Capture the cell that displays the provided text and extract its [x, y] central coordinate. 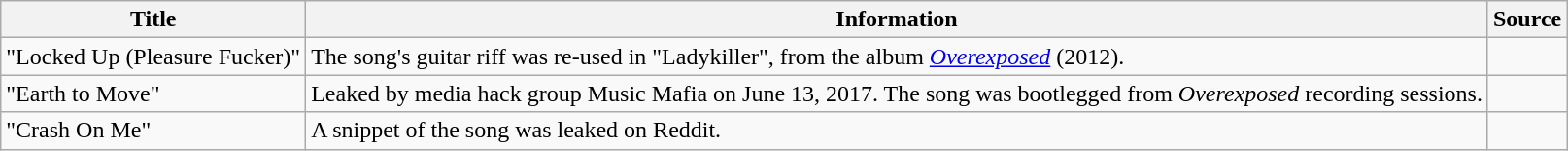
"Earth to Move" [153, 94]
Source [1527, 19]
Leaked by media hack group Music Mafia on June 13, 2017. The song was bootlegged from Overexposed recording sessions. [898, 94]
Title [153, 19]
"Crash On Me" [153, 131]
"Locked Up (Pleasure Fucker)" [153, 57]
Information [898, 19]
A snippet of the song was leaked on Reddit. [898, 131]
The song's guitar riff was re-used in "Ladykiller", from the album Overexposed (2012). [898, 57]
